Output the [x, y] coordinate of the center of the cell containing the given text.  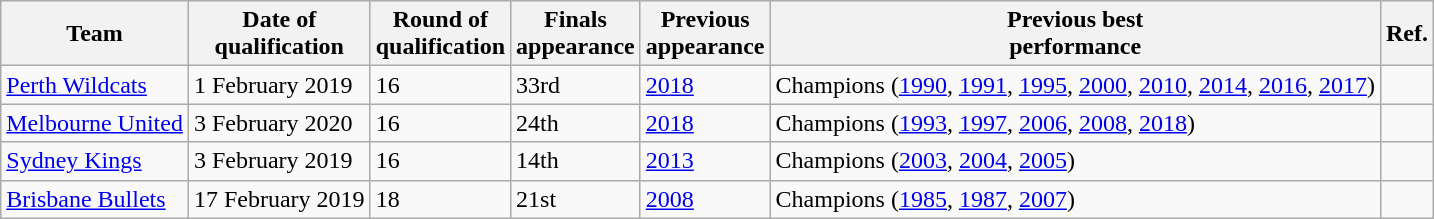
Champions (1985, 1987, 2007) [1075, 199]
Champions (1993, 1997, 2006, 2008, 2018) [1075, 123]
14th [576, 161]
Melbourne United [95, 123]
17 February 2019 [279, 199]
Finalsappearance [576, 34]
2013 [705, 161]
18 [440, 199]
Ref. [1406, 34]
Team [95, 34]
Sydney Kings [95, 161]
Previousappearance [705, 34]
Previous bestperformance [1075, 34]
Champions (2003, 2004, 2005) [1075, 161]
Brisbane Bullets [95, 199]
24th [576, 123]
Date ofqualification [279, 34]
33rd [576, 85]
1 February 2019 [279, 85]
2008 [705, 199]
Perth Wildcats [95, 85]
21st [576, 199]
3 February 2020 [279, 123]
Champions (1990, 1991, 1995, 2000, 2010, 2014, 2016, 2017) [1075, 85]
3 February 2019 [279, 161]
Round ofqualification [440, 34]
